From the cell containing the given text, extract its center point as [X, Y] coordinate. 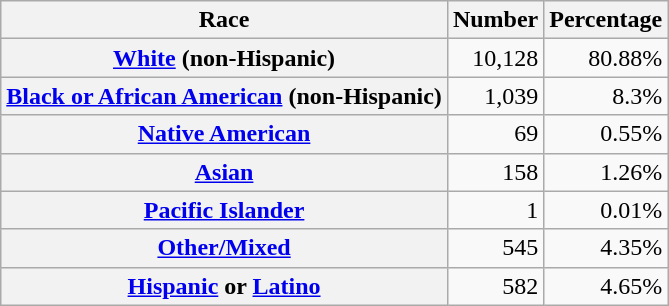
4.65% [606, 286]
8.3% [606, 96]
Hispanic or Latino [224, 286]
Other/Mixed [224, 248]
10,128 [495, 58]
1.26% [606, 172]
582 [495, 286]
Pacific Islander [224, 210]
Race [224, 20]
0.01% [606, 210]
4.35% [606, 248]
Percentage [606, 20]
1,039 [495, 96]
80.88% [606, 58]
1 [495, 210]
White (non-Hispanic) [224, 58]
0.55% [606, 134]
158 [495, 172]
Number [495, 20]
Native American [224, 134]
545 [495, 248]
Asian [224, 172]
69 [495, 134]
Black or African American (non-Hispanic) [224, 96]
